Extract the (X, Y) coordinate from the center of the cell holding the provided text.  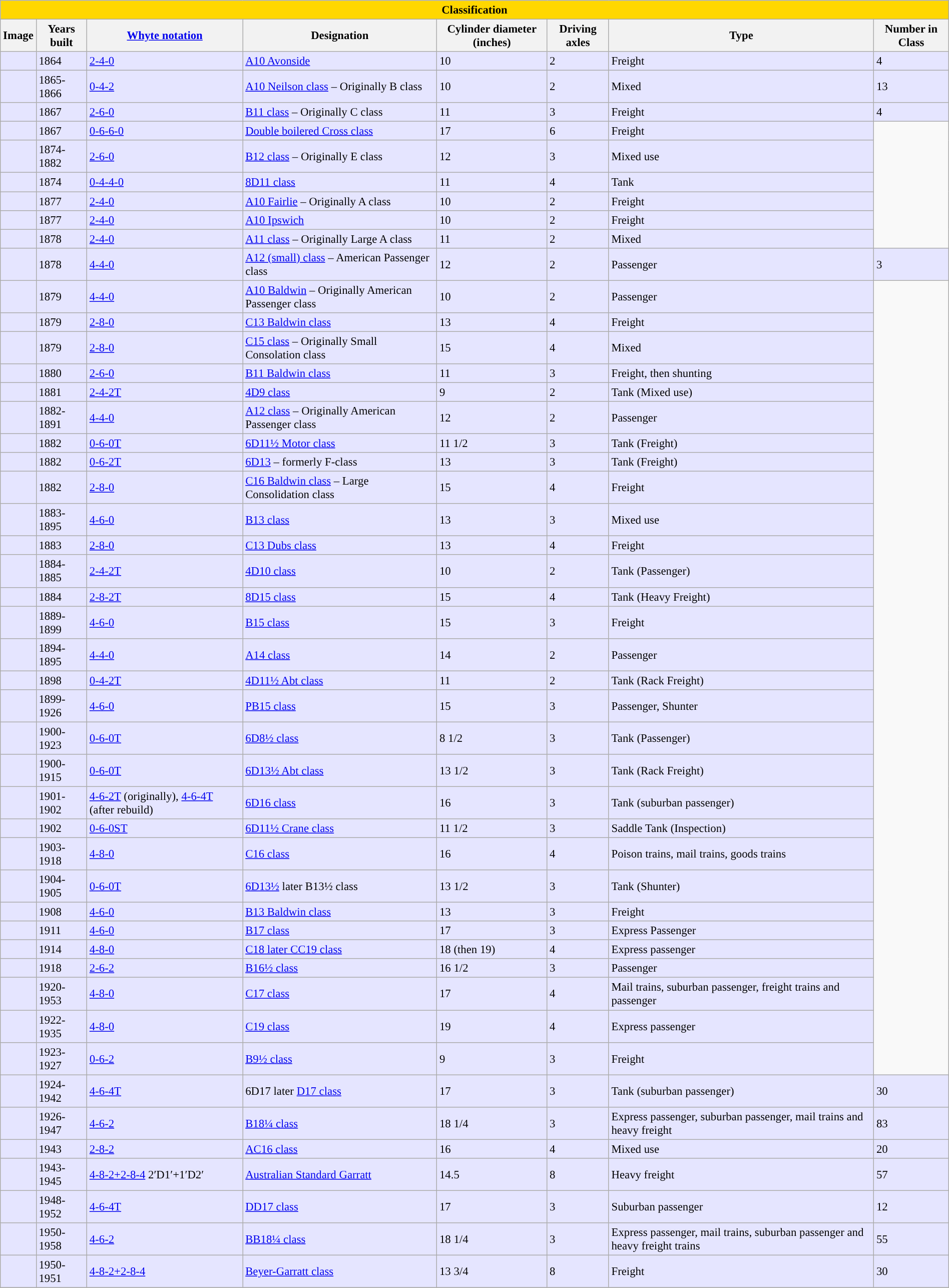
B13 class (340, 520)
1908 (61, 912)
83 (911, 1123)
1898 (61, 680)
8 1/2 (492, 738)
13 3/4 (492, 1271)
B17 class (340, 931)
Classification (474, 10)
Tank (Mixed use) (741, 392)
20 (911, 1149)
Whyte notation (164, 36)
0-6-2T (164, 462)
0-4-2T (164, 680)
B15 class (340, 623)
1943 (61, 1149)
18 (then 19) (492, 950)
Number in Class (911, 36)
6D13½ Abt class (340, 771)
55 (911, 1239)
4D11½ Abt class (340, 680)
B13 Baldwin class (340, 912)
1943-1945 (61, 1174)
A10 Avonside (340, 61)
Tank (Shunter) (741, 886)
1865-1866 (61, 87)
6D13½ later B13½ class (340, 886)
1918 (61, 969)
1884-1885 (61, 572)
1899-1926 (61, 706)
Cylinder diameter (inches) (492, 36)
1864 (61, 61)
2-6-2 (164, 969)
1874 (61, 182)
14 (492, 655)
B11 class – Originally C class (340, 112)
C13 Dubs class (340, 546)
1922-1935 (61, 1026)
1874-1882 (61, 156)
A12 (small) class – American Passenger class (340, 264)
Express passenger, suburban passenger, mail trains and heavy freight (741, 1123)
Years built (61, 36)
57 (911, 1174)
1903-1918 (61, 854)
6D11½ Motor class (340, 444)
Type (741, 36)
DD17 class (340, 1206)
Tank (741, 182)
2-8-2T (164, 597)
Express passenger, mail trains, suburban passenger and heavy freight trains (741, 1239)
16 1/2 (492, 969)
1882-1891 (61, 417)
1923-1927 (61, 1058)
Express Passenger (741, 931)
BB18¼ class (340, 1239)
B12 class – Originally E class (340, 156)
4D10 class (340, 572)
1889-1899 (61, 623)
1883 (61, 546)
C17 class (340, 994)
8D11 class (340, 182)
A10 Ipswich (340, 220)
1948-1952 (61, 1206)
Australian Standard Garratt (340, 1174)
AC16 class (340, 1149)
1883-1895 (61, 520)
0-6-0ST (164, 828)
1950-1958 (61, 1239)
A10 Baldwin – Originally American Passenger class (340, 296)
0-6-6-0 (164, 131)
0-4-4-0 (164, 182)
C16 class (340, 854)
1901-1902 (61, 803)
6 (578, 131)
6D17 later D17 class (340, 1091)
B18¼ class (340, 1123)
A12 class – Originally American Passenger class (340, 417)
6D8½ class (340, 738)
B9½ class (340, 1058)
1881 (61, 392)
Suburban passenger (741, 1206)
4-6-2T (originally), 4-6-4T (after rebuild) (164, 803)
1900-1915 (61, 771)
0-6-2 (164, 1058)
4-8-2+2-8-4 (164, 1271)
C19 class (340, 1026)
6D11½ Crane class (340, 828)
C15 class – Originally Small Consolation class (340, 347)
6D13 – formerly F-class (340, 462)
6D16 class (340, 803)
1900-1923 (61, 738)
Freight, then shunting (741, 373)
4D9 class (340, 392)
B16½ class (340, 969)
2-8-2 (164, 1149)
1920-1953 (61, 994)
Mail trains, suburban passenger, freight trains and passenger (741, 994)
B11 Baldwin class (340, 373)
1914 (61, 950)
0-4-2 (164, 87)
8D15 class (340, 597)
4-8-2+2-8-4 2′D1′+1′D2′ (164, 1174)
A14 class (340, 655)
19 (492, 1026)
Tank (Heavy Freight) (741, 597)
Image (18, 36)
Heavy freight (741, 1174)
1884 (61, 597)
C13 Baldwin class (340, 322)
Designation (340, 36)
1924-1942 (61, 1091)
Saddle Tank (Inspection) (741, 828)
Double boilered Cross class (340, 131)
1902 (61, 828)
A11 class – Originally Large A class (340, 239)
C16 Baldwin class – Large Consolidation class (340, 488)
14.5 (492, 1174)
A10 Fairlie – Originally A class (340, 201)
1880 (61, 373)
Beyer-Garratt class (340, 1271)
1904-1905 (61, 886)
A10 Neilson class – Originally B class (340, 87)
1911 (61, 931)
1950-1951 (61, 1271)
Passenger, Shunter (741, 706)
C18 later CC19 class (340, 950)
Poison trains, mail trains, goods trains (741, 854)
1894-1895 (61, 655)
PB15 class (340, 706)
Driving axles (578, 36)
1926-1947 (61, 1123)
